From the cell containing the given text, extract its center point as (x, y) coordinate. 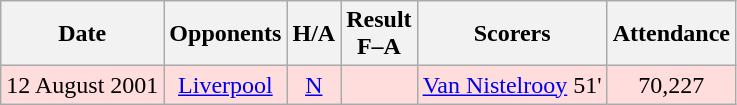
H/A (314, 34)
Date (82, 34)
Attendance (671, 34)
Van Nistelrooy 51' (512, 85)
70,227 (671, 85)
12 August 2001 (82, 85)
N (314, 85)
Opponents (226, 34)
Scorers (512, 34)
ResultF–A (379, 34)
Liverpool (226, 85)
